Locate the cell with the specified text and output its (X, Y) center coordinate. 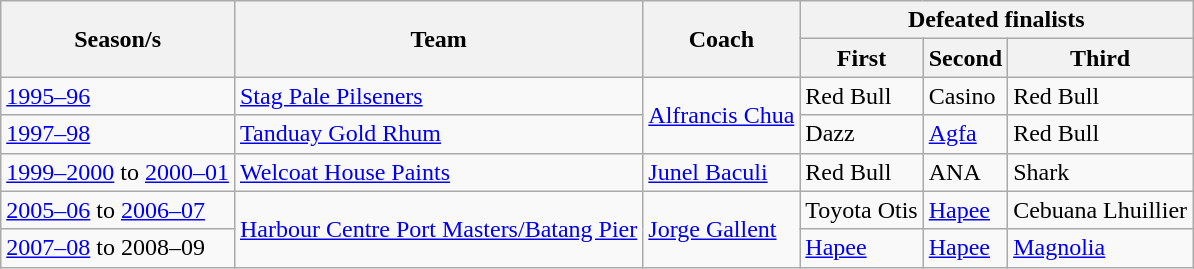
Junel Baculi (722, 172)
Magnolia (1100, 248)
Team (438, 39)
Toyota Otis (862, 210)
Harbour Centre Port Masters/Batang Pier (438, 229)
Alfrancis Chua (722, 115)
Welcoat House Paints (438, 172)
2005–06 to 2006–07 (118, 210)
Second (965, 58)
1995–96 (118, 96)
ANA (965, 172)
Jorge Gallent (722, 229)
Casino (965, 96)
Defeated finalists (996, 20)
Shark (1100, 172)
Cebuana Lhuillier (1100, 210)
Dazz (862, 134)
Stag Pale Pilseners (438, 96)
Tanduay Gold Rhum (438, 134)
Agfa (965, 134)
Coach (722, 39)
Season/s (118, 39)
1997–98 (118, 134)
First (862, 58)
2007–08 to 2008–09 (118, 248)
Third (1100, 58)
1999–2000 to 2000–01 (118, 172)
